From the cell containing the given text, extract its center point as (x, y) coordinate. 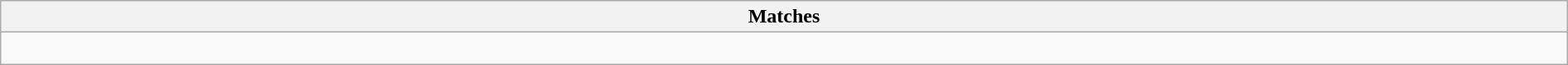
Matches (784, 17)
